Return the (X, Y) coordinate for the center point of the cell that contains the specified text.  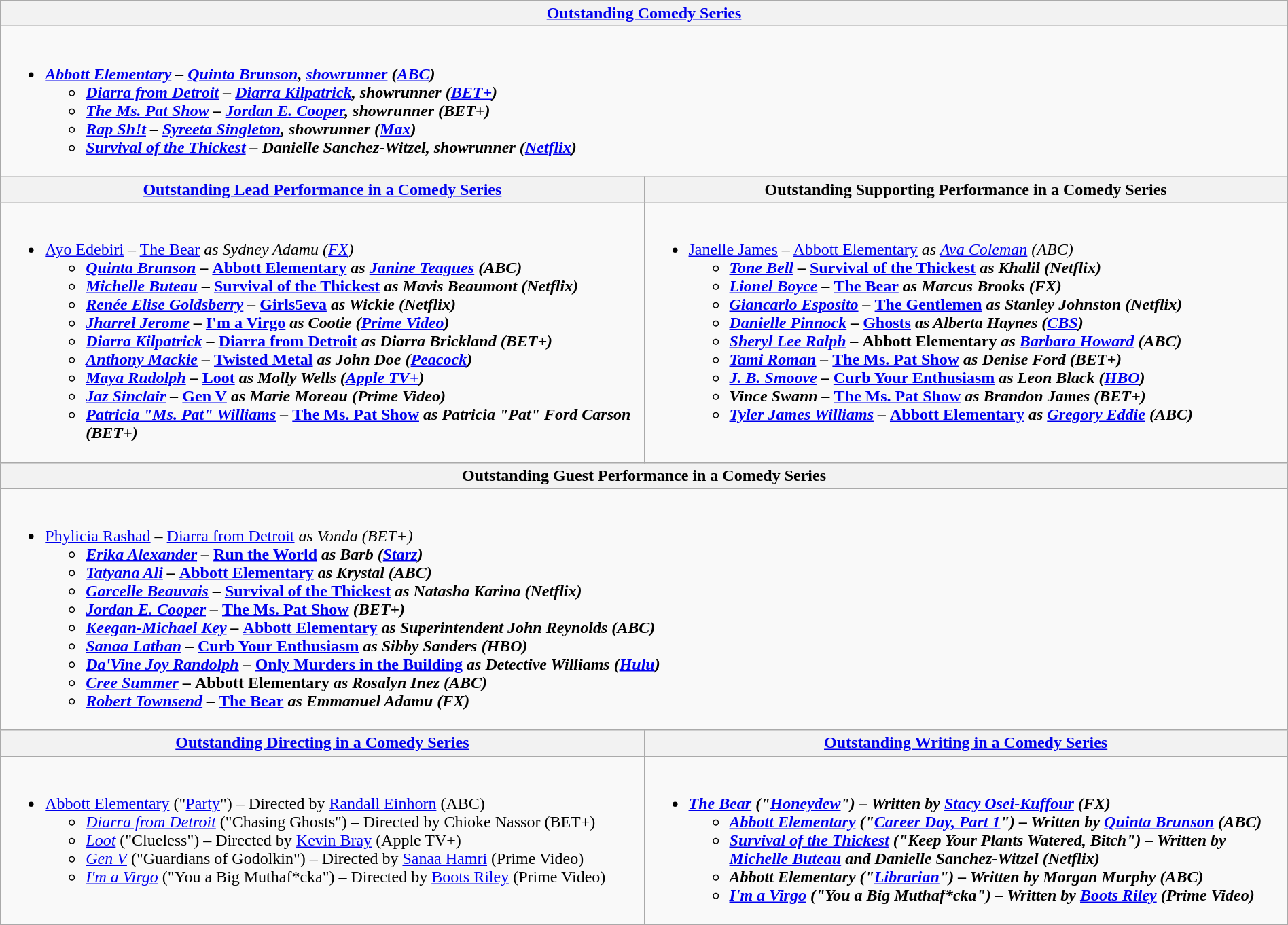
Outstanding Writing in a Comedy Series (966, 743)
Outstanding Lead Performance in a Comedy Series (322, 189)
Outstanding Comedy Series (644, 14)
Outstanding Guest Performance in a Comedy Series (644, 475)
Outstanding Directing in a Comedy Series (322, 743)
Outstanding Supporting Performance in a Comedy Series (966, 189)
